Scan for the cell matching the given text and deliver its (x, y) coordinate at center. 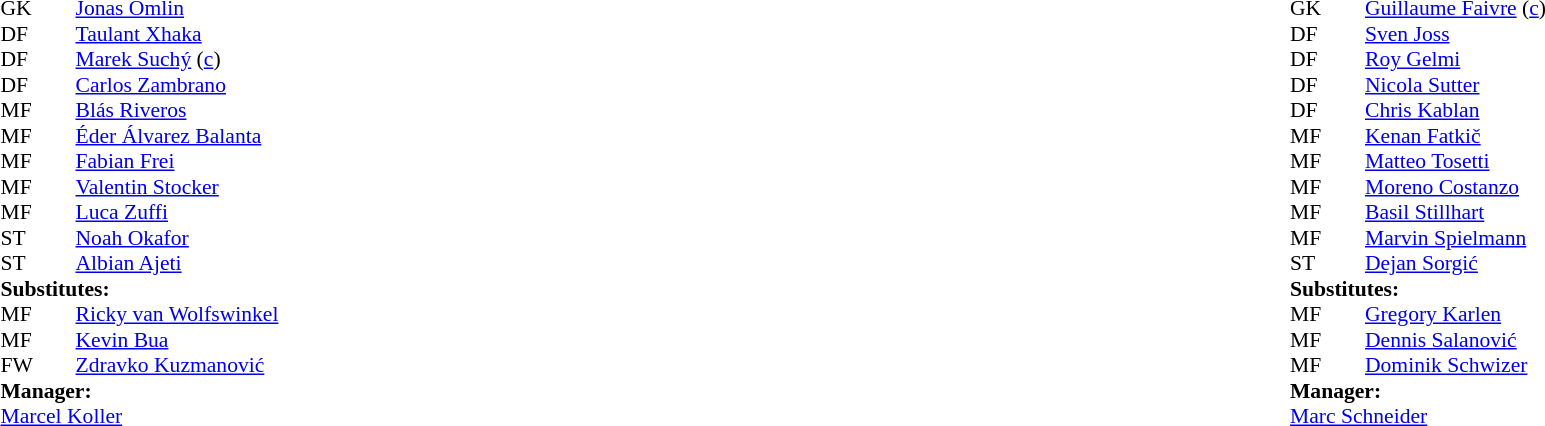
Marek Suchý (c) (178, 59)
Manager: (139, 391)
Fabian Frei (178, 161)
Éder Álvarez Balanta (178, 136)
Taulant Xhaka (178, 34)
Luca Zuffi (178, 213)
FW (19, 365)
Blás Riveros (178, 111)
Albian Ajeti (178, 263)
Zdravko Kuzmanović (178, 365)
Carlos Zambrano (178, 85)
Valentin Stocker (178, 187)
Ricky van Wolfswinkel (178, 315)
Substitutes: (139, 289)
Kevin Bua (178, 340)
Noah Okafor (178, 238)
